From the cell containing the given text, extract its center point as [X, Y] coordinate. 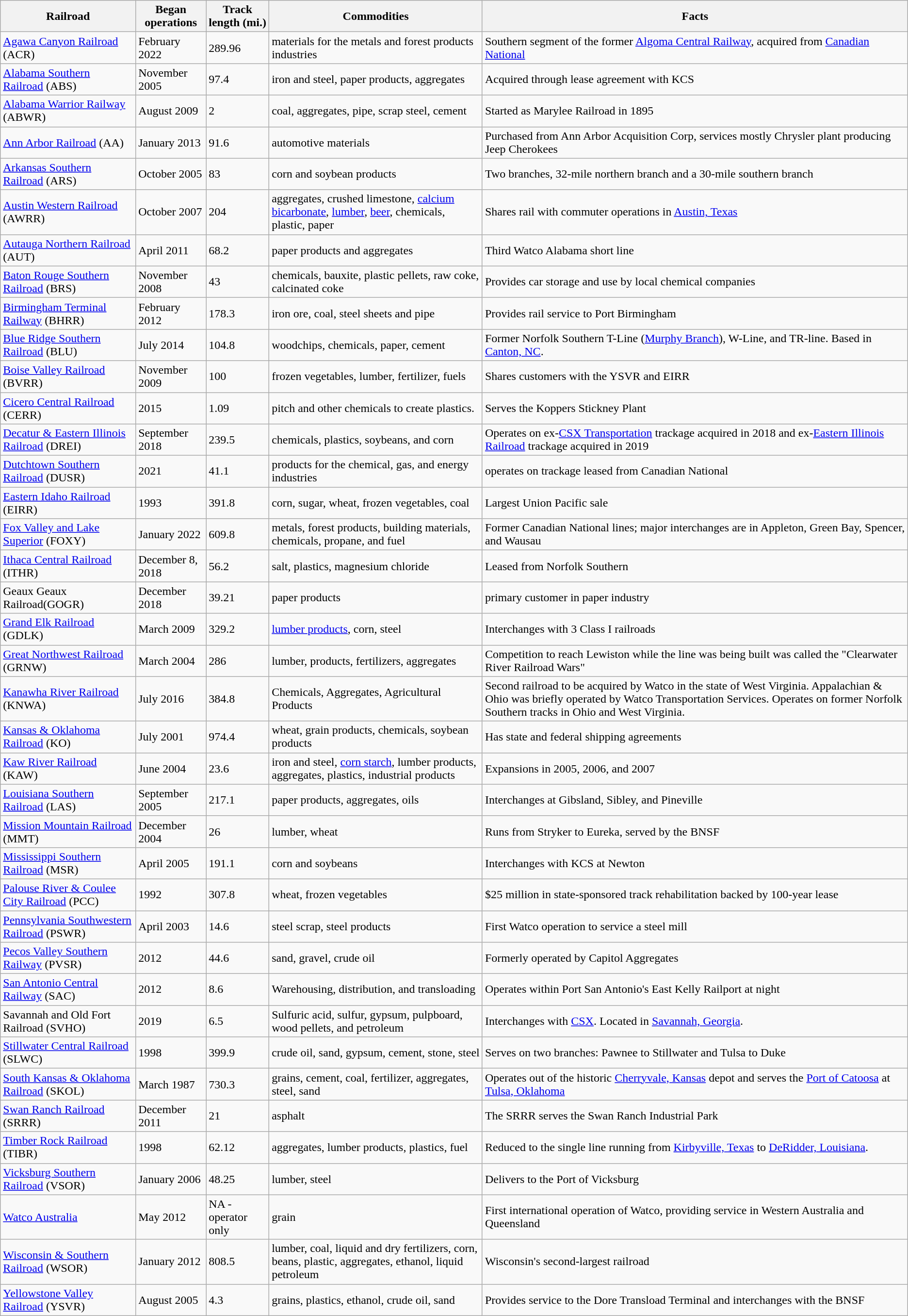
San Antonio Central Railway (SAC) [68, 990]
Cicero Central Railroad (CERR) [68, 408]
Operates within Port San Antonio's East Kelly Railport at night [695, 990]
First international operation of Watco, providing service in Western Australia and Queensland [695, 1217]
2021 [171, 472]
Warehousing, distribution, and transloading [376, 990]
1.09 [238, 408]
21 [238, 1116]
Has state and federal shipping agreements [695, 737]
October 2005 [171, 174]
lumber, products, fertilizers, aggregates [376, 661]
steel scrap, steel products [376, 926]
Two branches, 32-mile northern branch and a 30-mile southern branch [695, 174]
July 2016 [171, 699]
January 2006 [171, 1179]
frozen vegetables, lumber, fertilizer, fuels [376, 377]
First Watco operation to service a steel mill [695, 926]
lumber, wheat [376, 832]
May 2012 [171, 1217]
43 [238, 281]
Track length (mi.) [238, 16]
paper products, aggregates, oils [376, 800]
operates on trackage leased from Canadian National [695, 472]
July 2014 [171, 345]
Wisconsin & Southern Railroad (WSOR) [68, 1262]
Ann Arbor Railroad (AA) [68, 143]
Third Watco Alabama short line [695, 250]
2019 [171, 1021]
Facts [695, 16]
56.2 [238, 566]
44.6 [238, 958]
primary customer in paper industry [695, 598]
corn, sugar, wheat, frozen vegetables, coal [376, 503]
Geaux Geaux Railroad(GOGR) [68, 598]
Stillwater Central Railroad (SLWC) [68, 1053]
104.8 [238, 345]
Provides service to the Dore Transload Terminal and interchanges with the BNSF [695, 1300]
239.5 [238, 440]
Began operations [171, 16]
609.8 [238, 535]
Savannah and Old Fort Railroad (SVHO) [68, 1021]
178.3 [238, 313]
wheat, frozen vegetables [376, 895]
Alabama Warrior Railway (ABWR) [68, 111]
399.9 [238, 1053]
Boise Valley Railroad (BVRR) [68, 377]
corn and soybeans [376, 863]
aggregates, lumber products, plastics, fuel [376, 1147]
November 2005 [171, 80]
Delivers to the Port of Vicksburg [695, 1179]
Former Canadian National lines; major interchanges are in Appleton, Green Bay, Spencer, and Wausau [695, 535]
coal, aggregates, pipe, scrap steel, cement [376, 111]
April 2011 [171, 250]
September 2018 [171, 440]
paper products and aggregates [376, 250]
December 8, 2018 [171, 566]
Serves the Koppers Stickney Plant [695, 408]
November 2009 [171, 377]
Railroad [68, 16]
Austin Western Railroad (AWRR) [68, 212]
November 2008 [171, 281]
Pennsylvania Southwestern Railroad (PSWR) [68, 926]
8.6 [238, 990]
December 2018 [171, 598]
February 2012 [171, 313]
wheat, grain products, chemicals, soybean products [376, 737]
grains, cement, coal, fertilizer, aggregates, steel, sand [376, 1084]
chemicals, bauxite, plastic pellets, raw coke, calcinated coke [376, 281]
$25 million in state-sponsored track rehabilitation backed by 100-year lease [695, 895]
Arkansas Southern Railroad (ARS) [68, 174]
48.25 [238, 1179]
191.1 [238, 863]
chemicals, plastics, soybeans, and corn [376, 440]
July 2001 [171, 737]
100 [238, 377]
Kaw River Railroad (KAW) [68, 769]
Interchanges at Gibsland, Sibley, and Pineville [695, 800]
Shares customers with the YSVR and EIRR [695, 377]
Reduced to the single line running from Kirbyville, Texas to DeRidder, Louisiana. [695, 1147]
83 [238, 174]
Former Norfolk Southern T-Line (Murphy Branch), W-Line, and TR-line. Based in Canton, NC. [695, 345]
Wisconsin's second-largest railroad [695, 1262]
September 2005 [171, 800]
1993 [171, 503]
March 2009 [171, 629]
Mississippi Southern Railroad (MSR) [68, 863]
Palouse River & Coulee City Railroad (PCC) [68, 895]
391.8 [238, 503]
Shares rail with commuter operations in Austin, Texas [695, 212]
automotive materials [376, 143]
Timber Rock Railroad (TIBR) [68, 1147]
Kanawha River Railroad (KNWA) [68, 699]
91.6 [238, 143]
Watco Australia [68, 1217]
lumber, steel [376, 1179]
730.3 [238, 1084]
December 2011 [171, 1116]
4.3 [238, 1300]
Eastern Idaho Railroad (EIRR) [68, 503]
iron and steel, paper products, aggregates [376, 80]
Ithaca Central Railroad (ITHR) [68, 566]
Decatur & Eastern Illinois Railroad (DREI) [68, 440]
6.5 [238, 1021]
The SRRR serves the Swan Ranch Industrial Park [695, 1116]
Mission Mountain Railroad (MMT) [68, 832]
384.8 [238, 699]
Serves on two branches: Pawnee to Stillwater and Tulsa to Duke [695, 1053]
Kansas & Oklahoma Railroad (KO) [68, 737]
Chemicals, Aggregates, Agricultural Products [376, 699]
June 2004 [171, 769]
Operates on ex-CSX Transportation trackage acquired in 2018 and ex-Eastern Illinois Railroad trackage acquired in 2019 [695, 440]
Grand Elk Railroad (GDLK) [68, 629]
January 2013 [171, 143]
April 2005 [171, 863]
26 [238, 832]
Baton Rouge Southern Railroad (BRS) [68, 281]
NA - operator only [238, 1217]
Alabama Southern Railroad (ABS) [68, 80]
April 2003 [171, 926]
Provides car storage and use by local chemical companies [695, 281]
materials for the metals and forest products industries [376, 48]
metals, forest products, building materials, chemicals, propane, and fuel [376, 535]
Leased from Norfolk Southern [695, 566]
Birmingham Terminal Railway (BHRR) [68, 313]
Runs from Stryker to Eureka, served by the BNSF [695, 832]
808.5 [238, 1262]
grain [376, 1217]
March 2004 [171, 661]
Formerly operated by Capitol Aggregates [695, 958]
286 [238, 661]
14.6 [238, 926]
Largest Union Pacific sale [695, 503]
Interchanges with 3 Class I railroads [695, 629]
68.2 [238, 250]
204 [238, 212]
asphalt [376, 1116]
329.2 [238, 629]
Interchanges with KCS at Newton [695, 863]
grains, plastics, ethanol, crude oil, sand [376, 1300]
corn and soybean products [376, 174]
lumber, coal, liquid and dry fertilizers, corn, beans, plastic, aggregates, ethanol, liquid petroleum [376, 1262]
23.6 [238, 769]
January 2022 [171, 535]
aggregates, crushed limestone, calcium bicarbonate, lumber, beer, chemicals, plastic, paper [376, 212]
paper products [376, 598]
974.4 [238, 737]
Started as Marylee Railroad in 1895 [695, 111]
Provides rail service to Port Birmingham [695, 313]
Pecos Valley Southern Railway (PVSR) [68, 958]
products for the chemical, gas, and energy industries [376, 472]
217.1 [238, 800]
Agawa Canyon Railroad (ACR) [68, 48]
salt, plastics, magnesium chloride [376, 566]
August 2005 [171, 1300]
crude oil, sand, gypsum, cement, stone, steel [376, 1053]
Competition to reach Lewiston while the line was being built was called the "Clearwater River Railroad Wars" [695, 661]
Expansions in 2005, 2006, and 2007 [695, 769]
Sulfuric acid, sulfur, gypsum, pulpboard, wood pellets, and petroleum [376, 1021]
41.1 [238, 472]
Southern segment of the former Algoma Central Railway, acquired from Canadian National [695, 48]
February 2022 [171, 48]
Dutchtown Southern Railroad (DUSR) [68, 472]
Fox Valley and Lake Superior (FOXY) [68, 535]
Acquired through lease agreement with KCS [695, 80]
Blue Ridge Southern Railroad (BLU) [68, 345]
sand, gravel, crude oil [376, 958]
2 [238, 111]
South Kansas & Oklahoma Railroad (SKOL) [68, 1084]
Interchanges with CSX. Located in Savannah, Georgia. [695, 1021]
August 2009 [171, 111]
62.12 [238, 1147]
39.21 [238, 598]
307.8 [238, 895]
97.4 [238, 80]
iron and steel, corn starch, lumber products, aggregates, plastics, industrial products [376, 769]
Operates out of the historic Cherryvale, Kansas depot and serves the Port of Catoosa at Tulsa, Oklahoma [695, 1084]
1992 [171, 895]
iron ore, coal, steel sheets and pipe [376, 313]
289.96 [238, 48]
lumber products, corn, steel [376, 629]
March 1987 [171, 1084]
Autauga Northern Railroad (AUT) [68, 250]
Great Northwest Railroad (GRNW) [68, 661]
Purchased from Ann Arbor Acquisition Corp, services mostly Chrysler plant producing Jeep Cherokees [695, 143]
woodchips, chemicals, paper, cement [376, 345]
2015 [171, 408]
January 2012 [171, 1262]
October 2007 [171, 212]
Yellowstone Valley Railroad (YSVR) [68, 1300]
Commodities [376, 16]
Swan Ranch Railroad (SRRR) [68, 1116]
December 2004 [171, 832]
Louisiana Southern Railroad (LAS) [68, 800]
pitch and other chemicals to create plastics. [376, 408]
Vicksburg Southern Railroad (VSOR) [68, 1179]
